Search for the cell housing the specified text and yield its [x, y] center coordinate. 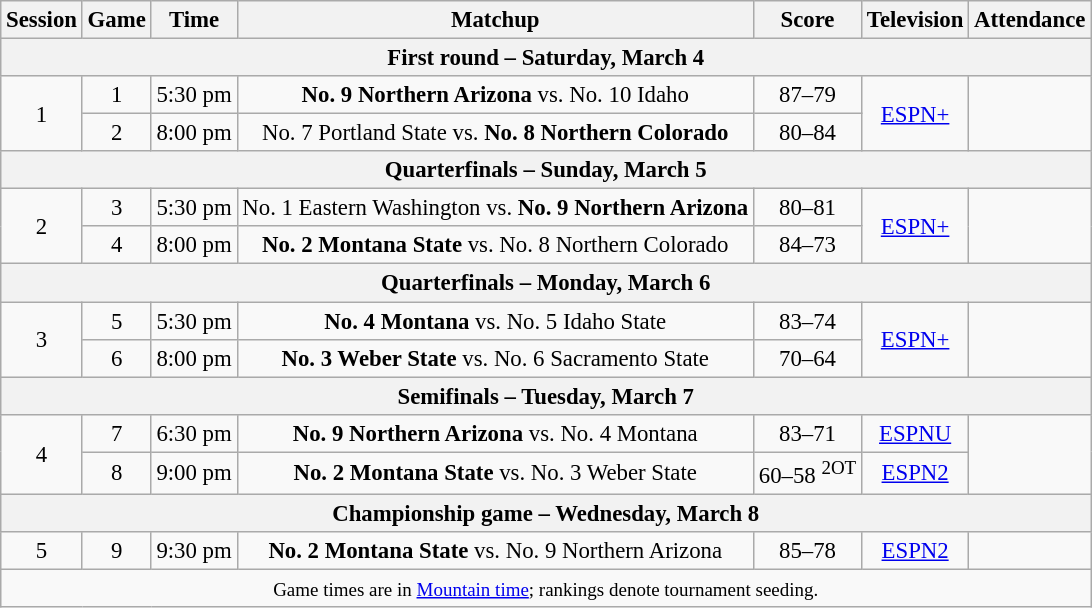
No. 2 Montana State vs. No. 8 Northern Colorado [495, 245]
Television [914, 20]
60–58 2OT [807, 473]
80–84 [807, 133]
No. 2 Montana State vs. No. 3 Weber State [495, 473]
8 [116, 473]
No. 3 Weber State vs. No. 6 Sacramento State [495, 358]
ESPNU [914, 433]
Quarterfinals – Sunday, March 5 [546, 170]
Matchup [495, 20]
83–71 [807, 433]
Session [42, 20]
84–73 [807, 245]
7 [116, 433]
87–79 [807, 95]
80–81 [807, 208]
Attendance [1030, 20]
83–74 [807, 321]
70–64 [807, 358]
No. 9 Northern Arizona vs. No. 4 Montana [495, 433]
Score [807, 20]
No. 1 Eastern Washington vs. No. 9 Northern Arizona [495, 208]
6 [116, 358]
Game times are in Mountain time; rankings denote tournament seeding. [546, 588]
9:00 pm [194, 473]
First round – Saturday, March 4 [546, 58]
9:30 pm [194, 551]
Time [194, 20]
9 [116, 551]
85–78 [807, 551]
Semifinals – Tuesday, March 7 [546, 396]
Game [116, 20]
No. 7 Portland State vs. No. 8 Northern Colorado [495, 133]
6:30 pm [194, 433]
No. 4 Montana vs. No. 5 Idaho State [495, 321]
Championship game – Wednesday, March 8 [546, 513]
No. 2 Montana State vs. No. 9 Northern Arizona [495, 551]
Quarterfinals – Monday, March 6 [546, 283]
No. 9 Northern Arizona vs. No. 10 Idaho [495, 95]
